Return the (X, Y) coordinate for the center point of the cell that contains the specified text.  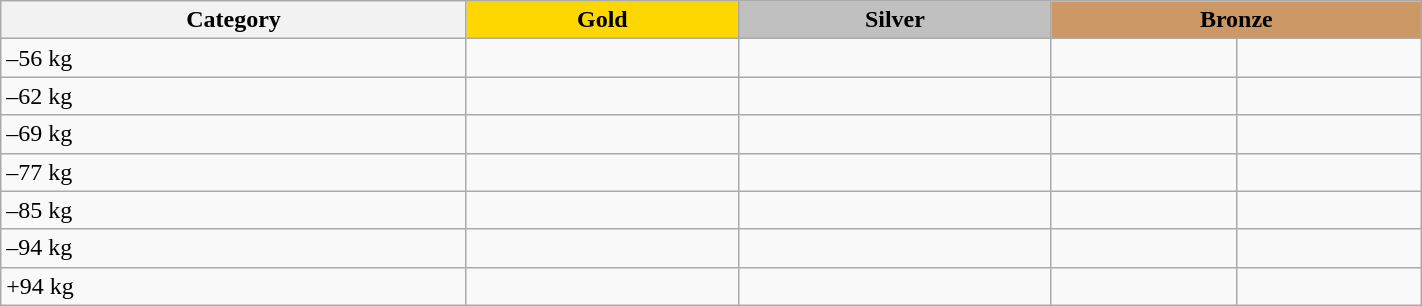
–77 kg (234, 172)
–62 kg (234, 96)
–94 kg (234, 248)
Bronze (1236, 20)
–56 kg (234, 58)
–85 kg (234, 210)
–69 kg (234, 134)
+94 kg (234, 286)
Category (234, 20)
Silver (894, 20)
Gold (602, 20)
